Identify which cell holds the provided text, then report its [x, y] central coordinate. 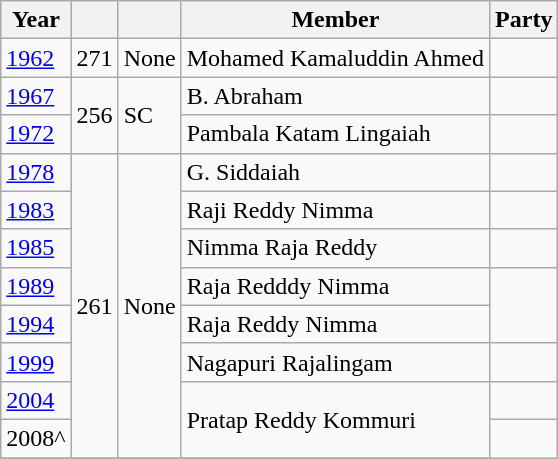
1978 [36, 172]
1994 [36, 324]
1989 [36, 286]
1999 [36, 362]
1962 [36, 58]
Raji Reddy Nimma [335, 210]
B. Abraham [335, 96]
1983 [36, 210]
2004 [36, 400]
256 [94, 115]
Raja Redddy Nimma [335, 286]
1985 [36, 248]
SC [150, 115]
Year [36, 20]
Nagapuri Rajalingam [335, 362]
271 [94, 58]
2008^ [36, 438]
G. Siddaiah [335, 172]
1972 [36, 134]
1967 [36, 96]
Nimma Raja Reddy [335, 248]
Party [524, 20]
261 [94, 305]
Pratap Reddy Kommuri [335, 419]
Raja Reddy Nimma [335, 324]
Pambala Katam Lingaiah [335, 134]
Mohamed Kamaluddin Ahmed [335, 58]
Member [335, 20]
